Output the [X, Y] coordinate of the center of the cell containing the given text.  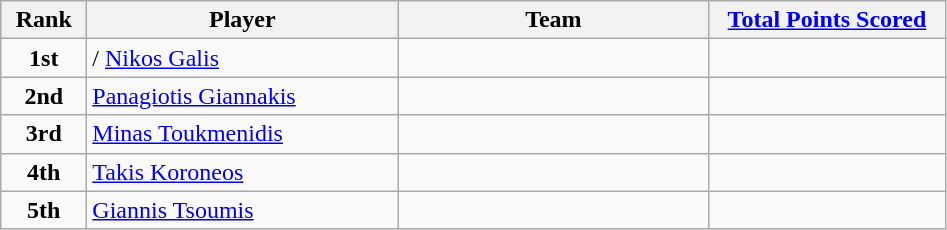
Team [554, 20]
Takis Koroneos [242, 172]
5th [44, 210]
1st [44, 58]
2nd [44, 96]
Panagiotis Giannakis [242, 96]
Giannis Tsoumis [242, 210]
Minas Toukmenidis [242, 134]
3rd [44, 134]
Total Points Scored [827, 20]
Player [242, 20]
/ Nikos Galis [242, 58]
Rank [44, 20]
4th [44, 172]
